Find where the given text appears and provide that cell's center as (x, y) coordinate. 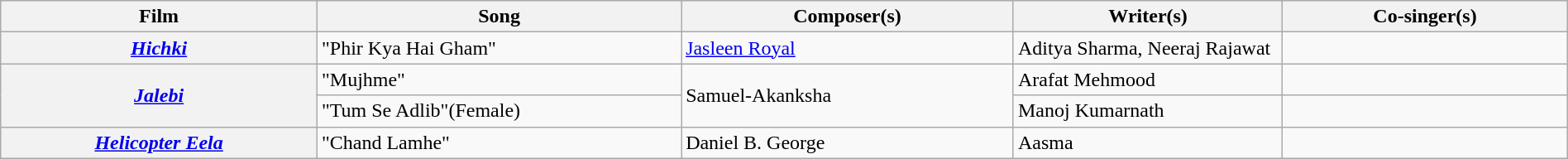
Jasleen Royal (848, 48)
"Phir Kya Hai Gham" (499, 48)
Hichki (159, 48)
Film (159, 17)
Song (499, 17)
Samuel-Akanksha (848, 95)
"Mujhme" (499, 79)
Aasma (1148, 142)
"Chand Lamhe" (499, 142)
"Tum Se Adlib"(Female) (499, 111)
Arafat Mehmood (1148, 79)
Helicopter Eela (159, 142)
Jalebi (159, 95)
Co-singer(s) (1425, 17)
Aditya Sharma, Neeraj Rajawat (1148, 48)
Manoj Kumarnath (1148, 111)
Writer(s) (1148, 17)
Composer(s) (848, 17)
Daniel B. George (848, 142)
